Determine the [x, y] coordinate at the center of the cell enclosing the given text.  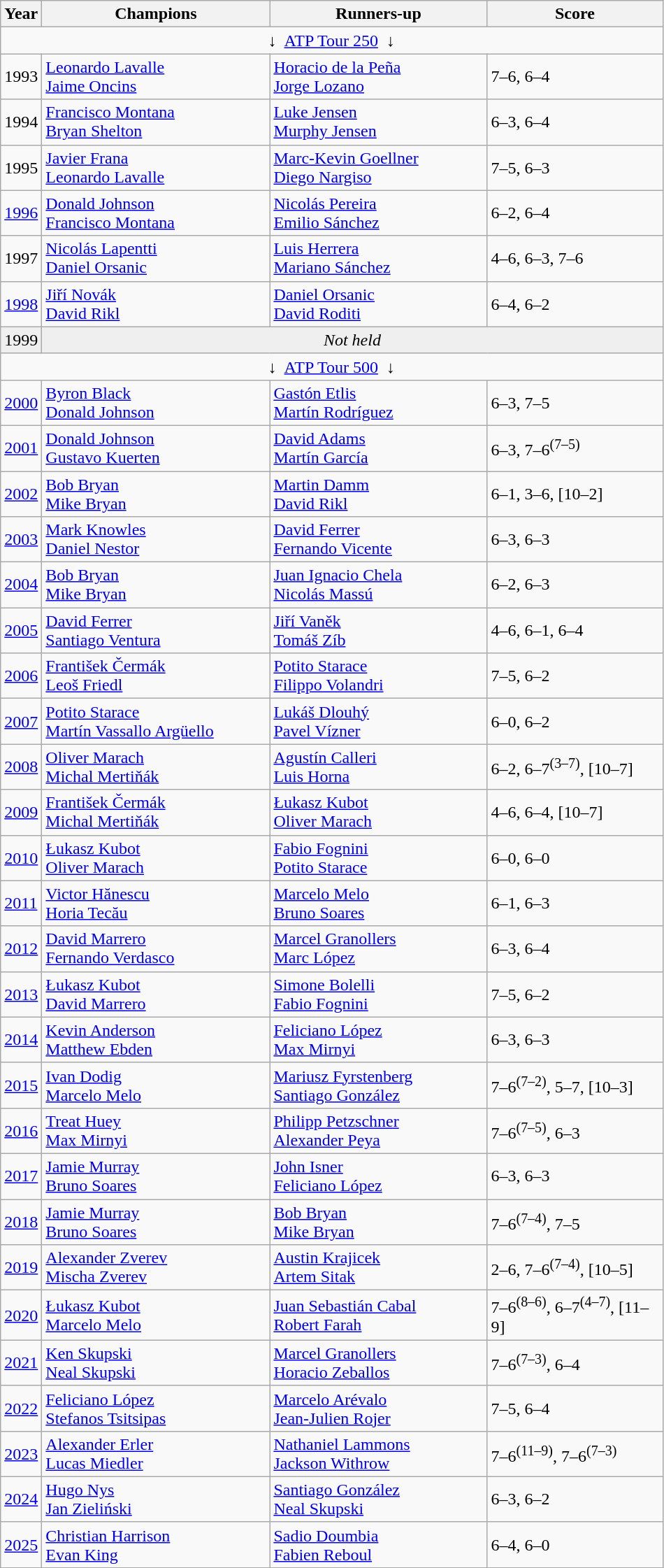
Alexander Zverev Mischa Zverev [156, 1267]
2015 [21, 1085]
Oliver Marach Michal Mertiňák [156, 767]
↓ ATP Tour 250 ↓ [331, 41]
1999 [21, 340]
David Adams Martín García [379, 448]
7–5, 6–4 [575, 1409]
Martin Damm David Rikl [379, 494]
Feliciano López Max Mirnyi [379, 1039]
6–1, 6–3 [575, 904]
Francisco Montana Bryan Shelton [156, 122]
David Ferrer Fernando Vicente [379, 540]
Mark Knowles Daniel Nestor [156, 540]
1993 [21, 77]
2021 [21, 1362]
6–0, 6–0 [575, 857]
Marc-Kevin Goellner Diego Nargiso [379, 168]
6–3, 6–2 [575, 1499]
David Marrero Fernando Verdasco [156, 948]
2024 [21, 1499]
6–4, 6–2 [575, 304]
Feliciano López Stefanos Tsitsipas [156, 1409]
↓ ATP Tour 500 ↓ [331, 366]
Philipp Petzschner Alexander Peya [379, 1130]
Marcel Granollers Horacio Zeballos [379, 1362]
2003 [21, 540]
Daniel Orsanic David Roditi [379, 304]
Juan Ignacio Chela Nicolás Massú [379, 585]
2004 [21, 585]
Kevin Anderson Matthew Ebden [156, 1039]
Donald Johnson Gustavo Kuerten [156, 448]
2012 [21, 948]
2016 [21, 1130]
2019 [21, 1267]
7–6(8–6), 6–7(4–7), [11–9] [575, 1316]
6–0, 6–2 [575, 722]
7–6(7–5), 6–3 [575, 1130]
Marcelo Arévalo Jean-Julien Rojer [379, 1409]
Champions [156, 14]
2023 [21, 1453]
Alexander Erler Lucas Miedler [156, 1453]
František Čermák Leoš Friedl [156, 676]
Treat Huey Max Mirnyi [156, 1130]
Christian Harrison Evan King [156, 1544]
2002 [21, 494]
1995 [21, 168]
2000 [21, 403]
David Ferrer Santiago Ventura [156, 631]
Mariusz Fyrstenberg Santiago González [379, 1085]
7–6(7–3), 6–4 [575, 1362]
Year [21, 14]
7–5, 6–3 [575, 168]
2011 [21, 904]
Nathaniel Lammons Jackson Withrow [379, 1453]
6–2, 6–7(3–7), [10–7] [575, 767]
6–3, 7–5 [575, 403]
John Isner Feliciano López [379, 1176]
Simone Bolelli Fabio Fognini [379, 995]
1998 [21, 304]
Marcel Granollers Marc López [379, 948]
4–6, 6–3, 7–6 [575, 259]
2007 [21, 722]
2–6, 7–6(7–4), [10–5] [575, 1267]
Lukáš Dlouhý Pavel Vízner [379, 722]
6–2, 6–3 [575, 585]
Horacio de la Peña Jorge Lozano [379, 77]
Runners-up [379, 14]
2010 [21, 857]
Fabio Fognini Potito Starace [379, 857]
7–6(7–2), 5–7, [10–3] [575, 1085]
Juan Sebastián Cabal Robert Farah [379, 1316]
Jiří Novák David Rikl [156, 304]
6–1, 3–6, [10–2] [575, 494]
1997 [21, 259]
7–6(11–9), 7–6(7–3) [575, 1453]
Ivan Dodig Marcelo Melo [156, 1085]
František Čermák Michal Mertiňák [156, 813]
6–3, 7–6(7–5) [575, 448]
Victor Hănescu Horia Tecău [156, 904]
2025 [21, 1544]
Sadio Doumbia Fabien Reboul [379, 1544]
Potito Starace Martín Vassallo Argüello [156, 722]
2020 [21, 1316]
6–4, 6–0 [575, 1544]
Ken Skupski Neal Skupski [156, 1362]
2005 [21, 631]
Score [575, 14]
Luke Jensen Murphy Jensen [379, 122]
4–6, 6–1, 6–4 [575, 631]
2008 [21, 767]
Nicolás Pereira Emilio Sánchez [379, 213]
Santiago González Neal Skupski [379, 1499]
2014 [21, 1039]
2013 [21, 995]
Javier Frana Leonardo Lavalle [156, 168]
2022 [21, 1409]
Donald Johnson Francisco Montana [156, 213]
Gastón Etlis Martín Rodríguez [379, 403]
Jiří Vaněk Tomáš Zíb [379, 631]
Agustín Calleri Luis Horna [379, 767]
Austin Krajicek Artem Sitak [379, 1267]
2001 [21, 448]
7–6, 6–4 [575, 77]
2009 [21, 813]
Łukasz Kubot Marcelo Melo [156, 1316]
Luis Herrera Mariano Sánchez [379, 259]
Marcelo Melo Bruno Soares [379, 904]
2006 [21, 676]
2017 [21, 1176]
Leonardo Lavalle Jaime Oncins [156, 77]
Byron Black Donald Johnson [156, 403]
4–6, 6–4, [10–7] [575, 813]
Hugo Nys Jan Zieliński [156, 1499]
6–2, 6–4 [575, 213]
Nicolás Lapentti Daniel Orsanic [156, 259]
Łukasz Kubot David Marrero [156, 995]
Not held [352, 340]
1996 [21, 213]
Potito Starace Filippo Volandri [379, 676]
7–6(7–4), 7–5 [575, 1221]
1994 [21, 122]
2018 [21, 1221]
